Return the [X, Y] coordinate for the center point of the cell that contains the specified text.  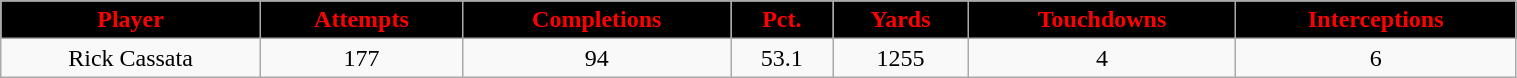
94 [596, 58]
Rick Cassata [131, 58]
4 [1102, 58]
53.1 [782, 58]
Player [131, 20]
Yards [901, 20]
Interceptions [1376, 20]
6 [1376, 58]
1255 [901, 58]
177 [361, 58]
Touchdowns [1102, 20]
Pct. [782, 20]
Completions [596, 20]
Attempts [361, 20]
